Scan for the cell matching the given text and deliver its [x, y] coordinate at center. 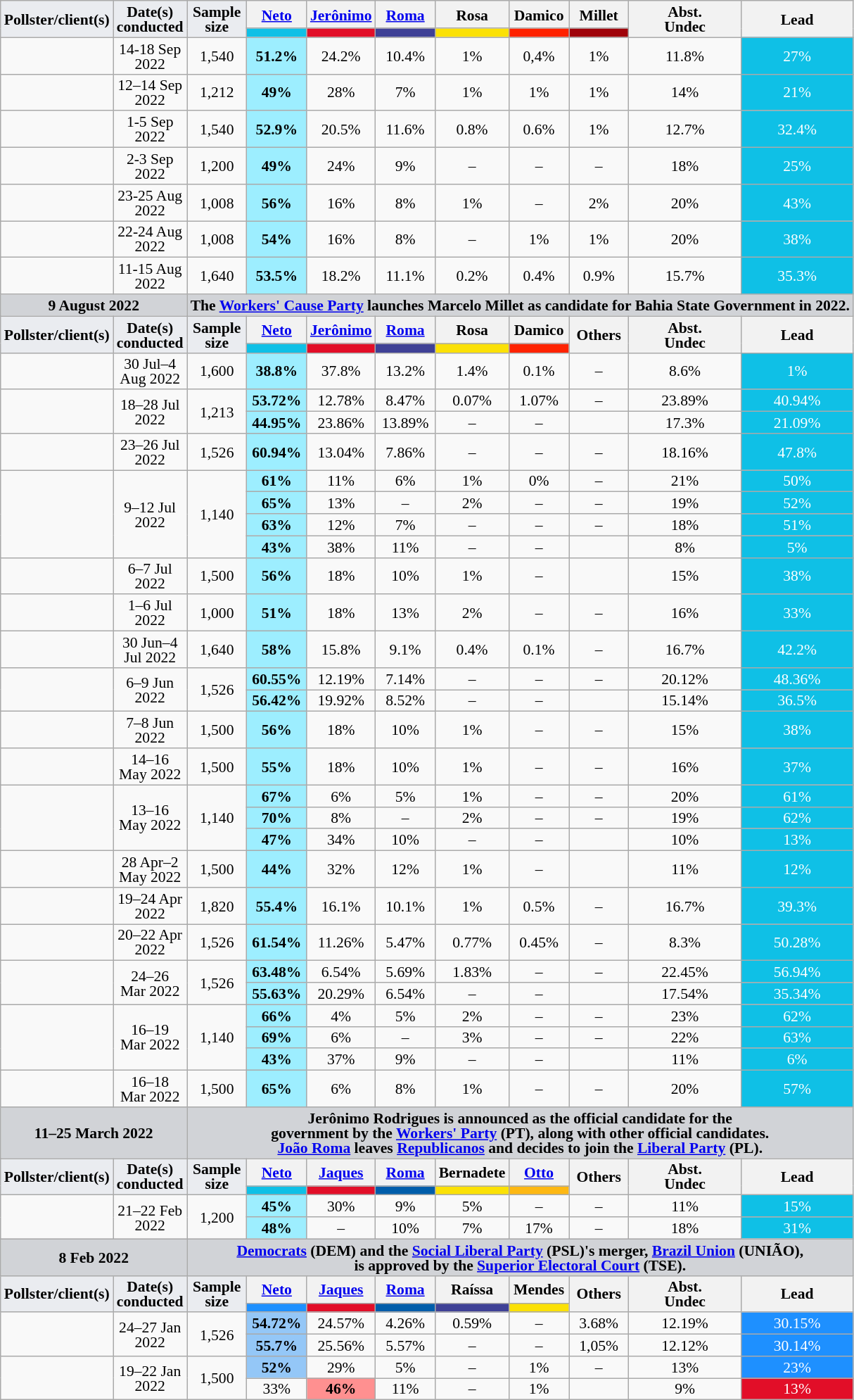
30 Jul–4 Aug 2022 [151, 371]
39.3% [797, 906]
1.83% [473, 971]
23-25 Aug 2022 [151, 203]
60.55% [277, 679]
16–18 Mar 2022 [151, 1089]
12.7% [685, 130]
23.89% [685, 401]
32.4% [797, 130]
14% [685, 92]
Democrats (DEM) and the Social Liberal Party (PSL)'s merger, Brazil Union (UNIÃO), is approved by the Superior Electoral Court (TSE). [521, 1257]
69% [277, 1038]
15.14% [685, 701]
10.1% [405, 906]
13.89% [405, 422]
0.77% [473, 942]
48% [277, 1228]
7–8 Jun 2022 [151, 730]
20.5% [341, 130]
50% [797, 481]
50.28% [797, 942]
Bernadete [473, 1173]
3% [473, 1038]
12.12% [685, 1346]
20.12% [685, 679]
53.5% [277, 276]
30.15% [797, 1323]
31% [797, 1228]
67% [277, 795]
42.2% [797, 650]
15.8% [341, 650]
6–7 Jul 2022 [151, 576]
44% [277, 869]
17% [539, 1228]
70% [277, 818]
24.57% [341, 1323]
1.4% [473, 371]
24.2% [341, 56]
9.1% [405, 650]
1-5 Sep 2022 [151, 130]
53.72% [277, 401]
18.16% [685, 452]
17.54% [685, 994]
15.7% [685, 276]
8.47% [405, 401]
22% [685, 1038]
1,05% [599, 1346]
0.6% [539, 130]
35.34% [797, 994]
37.8% [341, 371]
27% [797, 56]
8.6% [685, 371]
The Workers' Cause Party launches Marcelo Millet as candidate for Bahia State Government in 2022. [521, 305]
23–26 Jul 2022 [151, 452]
1,212 [217, 92]
0.2% [473, 276]
25% [797, 166]
8.52% [405, 701]
14–16 May 2022 [151, 767]
55.4% [277, 906]
19–24 Apr 2022 [151, 906]
30% [341, 1206]
35.3% [797, 276]
52.9% [277, 130]
12.78% [341, 401]
44.95% [277, 422]
8 Feb 2022 [94, 1257]
19.92% [341, 701]
1–6 Jul 2022 [151, 613]
8.3% [685, 942]
0,4% [539, 56]
1.07% [539, 401]
25.56% [341, 1346]
12–14 Sep 2022 [151, 92]
1,600 [217, 371]
0.5% [539, 906]
47% [277, 840]
13.2% [405, 371]
47.8% [797, 452]
29% [341, 1367]
0% [539, 481]
56.94% [797, 971]
9 August 2022 [94, 305]
51.2% [277, 56]
23.86% [341, 422]
13–16 May 2022 [151, 818]
0.8% [473, 130]
40.94% [797, 401]
54.72% [277, 1323]
16.1% [341, 906]
46% [341, 1389]
0.9% [599, 276]
4% [341, 1015]
24–27 Jan 2022 [151, 1335]
0.45% [539, 942]
20.29% [341, 994]
11.26% [341, 942]
30.14% [797, 1346]
1,213 [217, 412]
6–9 Jun 2022 [151, 690]
55.7% [277, 1346]
2-3 Sep 2022 [151, 166]
45% [277, 1206]
32% [341, 869]
48.36% [797, 679]
9–12 Jul 2022 [151, 514]
5.57% [405, 1346]
11.1% [405, 276]
21.09% [797, 422]
28% [341, 92]
54% [277, 239]
0.07% [473, 401]
7.14% [405, 679]
58% [277, 650]
1,820 [217, 906]
57% [797, 1089]
55% [277, 767]
22-24 Aug 2022 [151, 239]
34% [341, 840]
1,000 [217, 613]
30 Jun–4 Jul 2022 [151, 650]
7.86% [405, 452]
60.94% [277, 452]
55.63% [277, 994]
61.54% [277, 942]
11-15 Aug 2022 [151, 276]
Millet [599, 14]
13.04% [341, 452]
63.48% [277, 971]
17.3% [685, 422]
66% [277, 1015]
3.68% [599, 1323]
0.59% [473, 1323]
19–22 Jan 2022 [151, 1378]
5.69% [405, 971]
38.8% [277, 371]
11.8% [685, 56]
56.42% [277, 701]
5.47% [405, 942]
10.4% [405, 56]
24% [341, 166]
Mendes [539, 1289]
18–28 Jul 2022 [151, 412]
20–22 Apr 2022 [151, 942]
4.26% [405, 1323]
22.45% [685, 971]
14-18 Sep 2022 [151, 56]
28 Apr–2 May 2022 [151, 869]
18.2% [341, 276]
24–26 Mar 2022 [151, 983]
36.5% [797, 701]
11–25 March 2022 [94, 1133]
11.6% [405, 130]
16–19 Mar 2022 [151, 1038]
Otto [539, 1173]
21–22 Feb 2022 [151, 1217]
Raíssa [473, 1289]
